Locate the cell with the specified text and output its [X, Y] center coordinate. 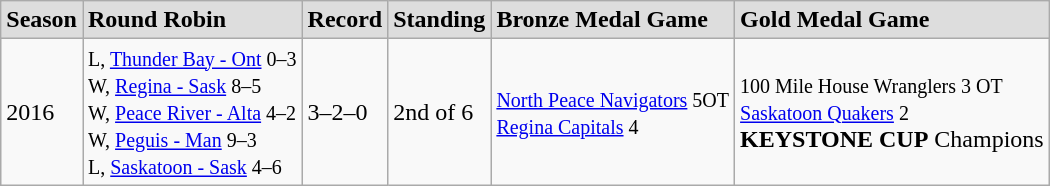
Bronze Medal Game [613, 20]
Season [42, 20]
North Peace Navigators 5OTRegina Capitals 4 [613, 112]
3–2–0 [345, 112]
Standing [440, 20]
2016 [42, 112]
100 Mile House Wranglers 3 OT Saskatoon Quakers 2KEYSTONE CUP Champions [892, 112]
2nd of 6 [440, 112]
Record [345, 20]
L, Thunder Bay - Ont 0–3W, Regina - Sask 8–5W, Peace River - Alta 4–2W, Peguis - Man 9–3L, Saskatoon - Sask 4–6 [192, 112]
Round Robin [192, 20]
Gold Medal Game [892, 20]
